Identify which cell holds the provided text, then report its (X, Y) central coordinate. 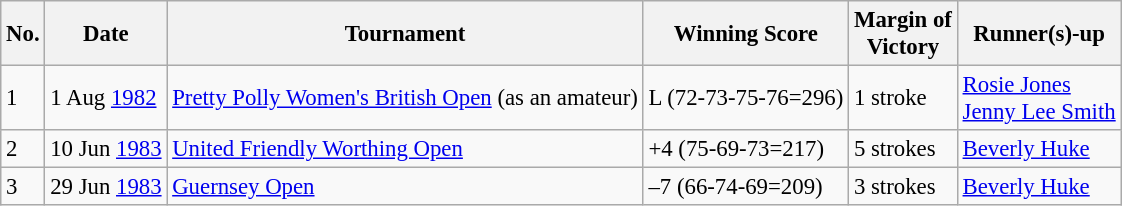
1 Aug 1982 (106, 98)
1 (23, 98)
2 (23, 149)
29 Jun 1983 (106, 187)
Rosie Jones Jenny Lee Smith (1039, 98)
United Friendly Worthing Open (405, 149)
3 (23, 187)
1 stroke (904, 98)
Guernsey Open (405, 187)
3 strokes (904, 187)
Margin ofVictory (904, 34)
L (72-73-75-76=296) (746, 98)
Winning Score (746, 34)
Runner(s)-up (1039, 34)
+4 (75-69-73=217) (746, 149)
Tournament (405, 34)
5 strokes (904, 149)
10 Jun 1983 (106, 149)
Pretty Polly Women's British Open (as an amateur) (405, 98)
Date (106, 34)
No. (23, 34)
–7 (66-74-69=209) (746, 187)
